Pinpoint the cell where the given text exists, returning its (X, Y) midpoint coordinate. 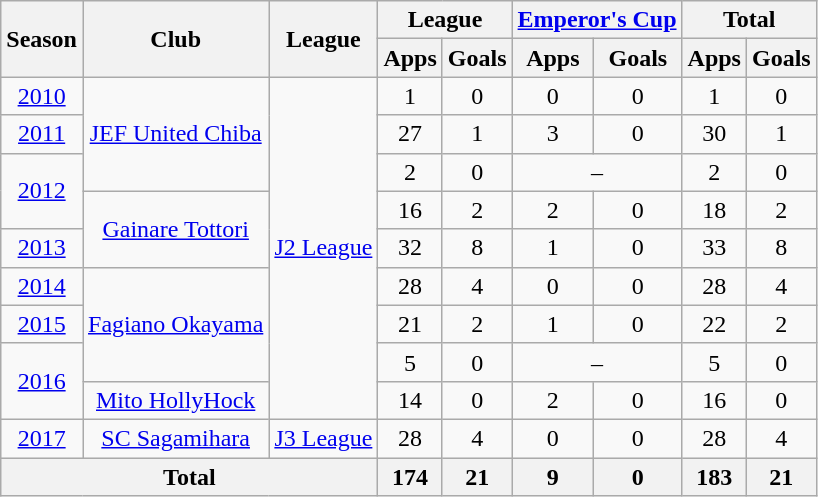
Mito HollyHock (175, 400)
3 (553, 134)
2015 (42, 324)
2012 (42, 191)
183 (714, 477)
2014 (42, 286)
2017 (42, 438)
JEF United Chiba (175, 134)
33 (714, 248)
32 (410, 248)
Emperor's Cup (597, 20)
174 (410, 477)
14 (410, 400)
Club (175, 39)
J2 League (324, 248)
22 (714, 324)
2013 (42, 248)
18 (714, 210)
Season (42, 39)
2010 (42, 96)
J3 League (324, 438)
2011 (42, 134)
Gainare Tottori (175, 229)
Fagiano Okayama (175, 324)
SC Sagamihara (175, 438)
9 (553, 477)
2016 (42, 381)
30 (714, 134)
27 (410, 134)
